Scan for the cell matching the given text and deliver its (X, Y) coordinate at center. 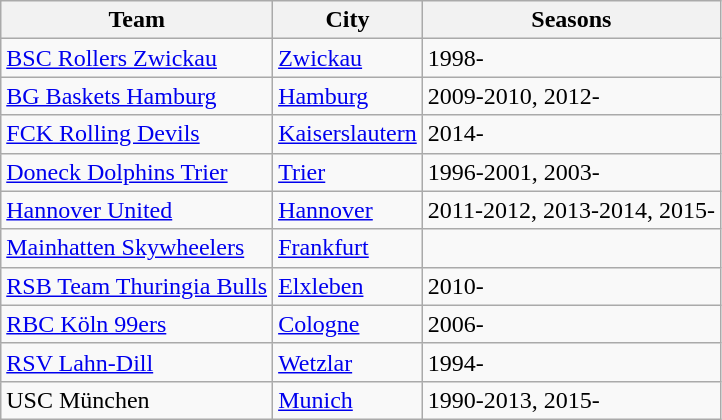
2006- (571, 324)
USC München (137, 400)
Zwickau (348, 58)
Elxleben (348, 286)
Seasons (571, 20)
1994- (571, 362)
FCK Rolling Devils (137, 134)
RSB Team Thuringia Bulls (137, 286)
Hannover United (137, 210)
RBC Köln 99ers (137, 324)
Hamburg (348, 96)
Cologne (348, 324)
Hannover (348, 210)
1990-2013, 2015- (571, 400)
BSC Rollers Zwickau (137, 58)
Kaiserslautern (348, 134)
Munich (348, 400)
BG Baskets Hamburg (137, 96)
Trier (348, 172)
2014- (571, 134)
RSV Lahn-Dill (137, 362)
Frankfurt (348, 248)
Wetzlar (348, 362)
1998- (571, 58)
2009-2010, 2012- (571, 96)
2011-2012, 2013-2014, 2015- (571, 210)
City (348, 20)
Mainhatten Skywheelers (137, 248)
Team (137, 20)
Doneck Dolphins Trier (137, 172)
2010- (571, 286)
1996-2001, 2003- (571, 172)
